Find where the given text appears and provide that cell's center as [x, y] coordinate. 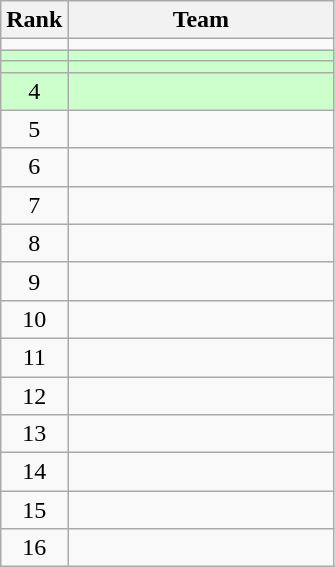
15 [34, 510]
5 [34, 129]
16 [34, 548]
9 [34, 281]
8 [34, 243]
Team [201, 20]
Rank [34, 20]
13 [34, 434]
14 [34, 472]
7 [34, 205]
4 [34, 91]
6 [34, 167]
12 [34, 395]
10 [34, 319]
11 [34, 357]
